From the cell containing the given text, extract its center point as (X, Y) coordinate. 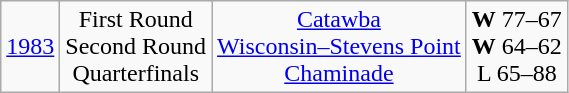
First RoundSecond RoundQuarterfinals (136, 47)
W 77–67W 64–62L 65–88 (516, 47)
1983 (30, 47)
CatawbaWisconsin–Stevens PointChaminade (340, 47)
